Extract the [X, Y] coordinate from the center of the cell holding the provided text.  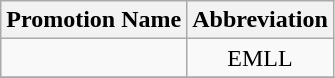
Promotion Name [94, 20]
Abbreviation [260, 20]
EMLL [260, 58]
